Identify which cell holds the provided text, then report its (X, Y) central coordinate. 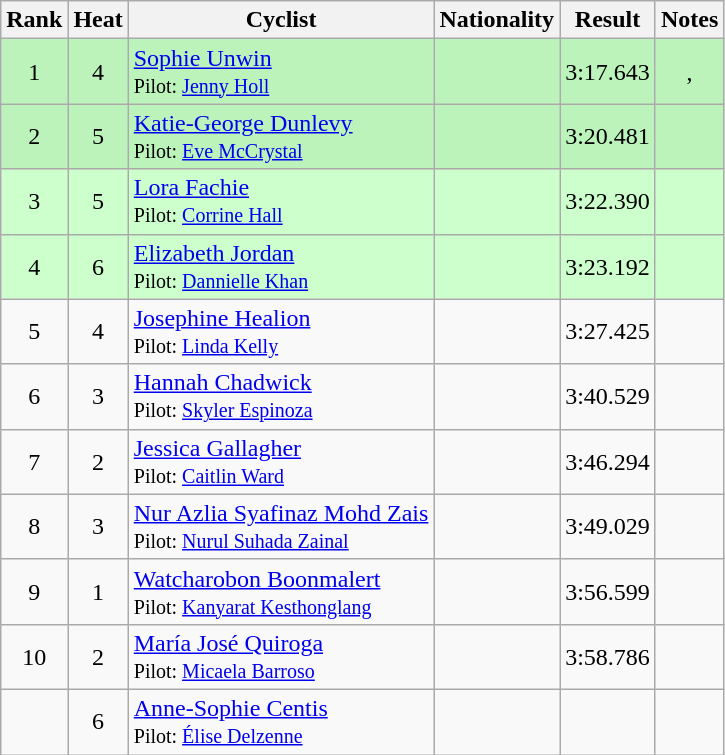
Josephine HealionPilot: Linda Kelly (281, 332)
Result (608, 20)
3:20.481 (608, 136)
Jessica GallagherPilot: Caitlin Ward (281, 462)
9 (34, 592)
María José QuirogaPilot: Micaela Barroso (281, 656)
Cyclist (281, 20)
Nur Azlia Syafinaz Mohd ZaisPilot: Nurul Suhada Zainal (281, 526)
Sophie UnwinPilot: Jenny Holl (281, 72)
Lora FachiePilot: Corrine Hall (281, 202)
8 (34, 526)
Heat (98, 20)
3:46.294 (608, 462)
Elizabeth JordanPilot: Dannielle Khan (281, 266)
Nationality (497, 20)
Notes (689, 20)
Katie-George DunlevyPilot: Eve McCrystal (281, 136)
Rank (34, 20)
Watcharobon BoonmalertPilot: Kanyarat Kesthonglang (281, 592)
3:40.529 (608, 396)
3:56.599 (608, 592)
3:17.643 (608, 72)
3:49.029 (608, 526)
Anne-Sophie CentisPilot: Élise Delzenne (281, 722)
Hannah ChadwickPilot: Skyler Espinoza (281, 396)
3:58.786 (608, 656)
, (689, 72)
10 (34, 656)
7 (34, 462)
3:27.425 (608, 332)
3:22.390 (608, 202)
3:23.192 (608, 266)
